Scan for the cell matching the given text and deliver its [x, y] coordinate at center. 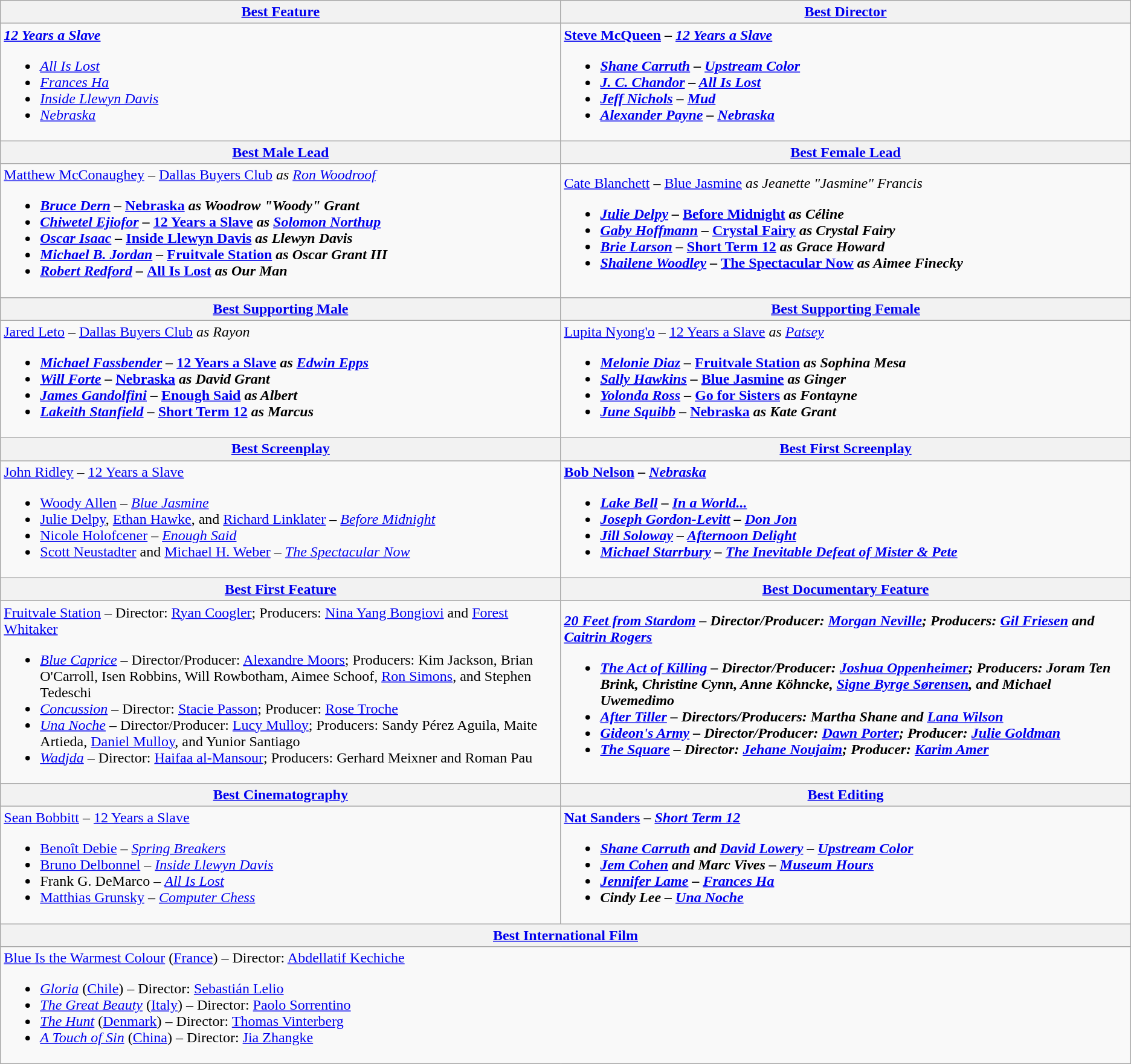
Best First Feature [280, 589]
Best Female Lead [846, 152]
Best Documentary Feature [846, 589]
Best Editing [846, 795]
Steve McQueen – 12 Years a SlaveShane Carruth – Upstream ColorJ. C. Chandor – All Is LostJeff Nichols – MudAlexander Payne – Nebraska [846, 82]
Best Supporting Male [280, 309]
Best First Screenplay [846, 449]
Best International Film [565, 935]
12 Years a SlaveAll Is LostFrances HaInside Llewyn DavisNebraska [280, 82]
Best Male Lead [280, 152]
Best Cinematography [280, 795]
Best Supporting Female [846, 309]
Best Feature [280, 12]
Best Director [846, 12]
Best Screenplay [280, 449]
